For the text-containing cell, return its midpoint in [x, y] coordinate format. 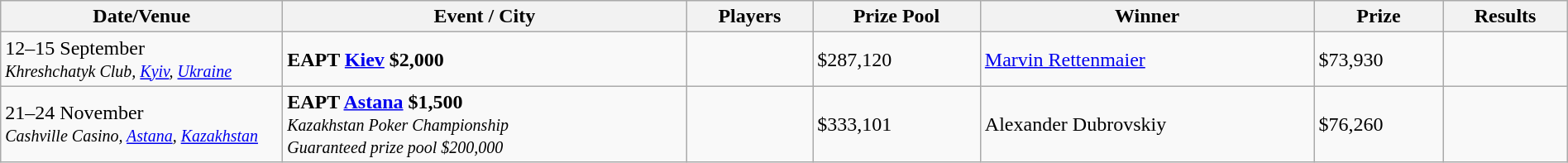
Winner [1147, 17]
12–15 SeptemberKhreshchatyk Club, Kyiv, Ukraine [142, 60]
Alexander Dubrovskiy [1147, 124]
Event / City [485, 17]
21–24 NovemberCashville Casino, Astana, Kazakhstan [142, 124]
Prize [1379, 17]
$73,930 [1379, 60]
Date/Venue [142, 17]
Results [1505, 17]
EAPT Kiev $2,000 [485, 60]
Prize Pool [896, 17]
Players [749, 17]
$333,101 [896, 124]
EAPT Astana $1,500Kazakhstan Poker ChampionshipGuaranteed prize pool $200,000 [485, 124]
$76,260 [1379, 124]
Marvin Rettenmaier [1147, 60]
$287,120 [896, 60]
